Determine the [X, Y] coordinate at the center of the cell enclosing the given text.  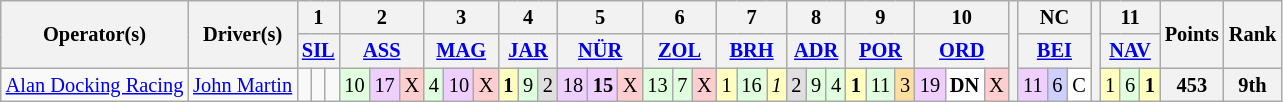
Operator(s) [94, 34]
ADR [816, 51]
13 [657, 85]
POR [880, 51]
BRH [752, 51]
ZOL [679, 51]
8 [816, 17]
JAR [528, 51]
NC [1054, 17]
ORD [962, 51]
BEI [1054, 51]
John Martin [242, 85]
9th [1252, 85]
NAV [1130, 51]
SIL [318, 51]
C [1078, 85]
15 [603, 85]
DN [964, 85]
16 [752, 85]
17 [385, 85]
Driver(s) [242, 34]
5 [600, 17]
18 [573, 85]
Points [1192, 34]
ASS [382, 51]
Rank [1252, 34]
MAG [461, 51]
Alan Docking Racing [94, 85]
453 [1192, 85]
NÜR [600, 51]
19 [930, 85]
